Pinpoint the cell where the given text exists, returning its [x, y] midpoint coordinate. 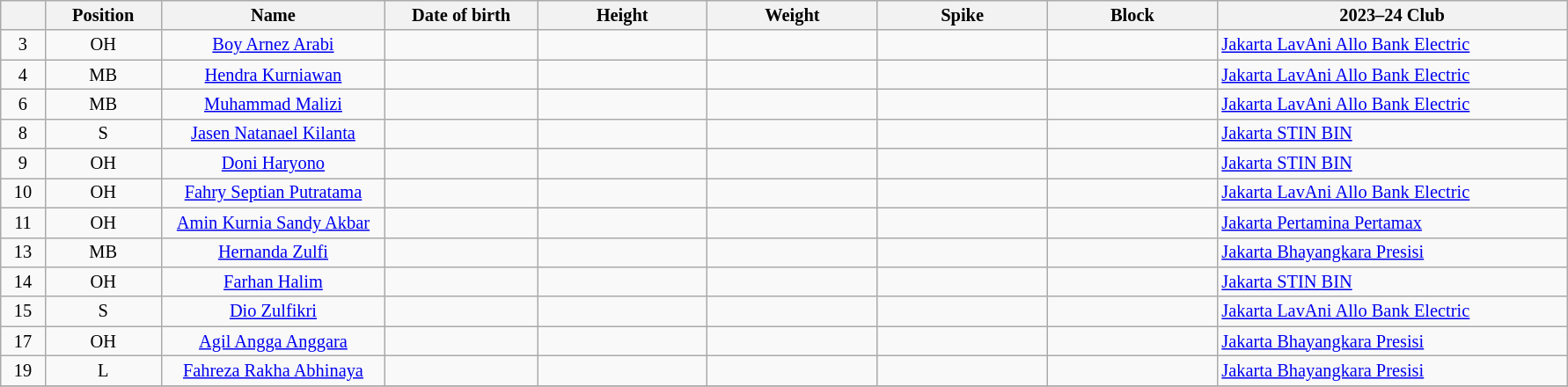
Block [1132, 15]
Position [103, 15]
10 [23, 193]
Farhan Halim [273, 281]
Date of birth [461, 15]
Hendra Kurniawan [273, 75]
11 [23, 223]
Dio Zulfikri [273, 311]
9 [23, 164]
Muhammad Malizi [273, 104]
Spike [963, 15]
Weight [792, 15]
15 [23, 311]
13 [23, 252]
Jakarta Pertamina Pertamax [1392, 223]
19 [23, 370]
Fahreza Rakha Abhinaya [273, 370]
8 [23, 134]
Fahry Septian Putratama [273, 193]
Jasen Natanael Kilanta [273, 134]
Boy Arnez Arabi [273, 45]
17 [23, 341]
14 [23, 281]
2023–24 Club [1392, 15]
Amin Kurnia Sandy Akbar [273, 223]
Hernanda Zulfi [273, 252]
Doni Haryono [273, 164]
Name [273, 15]
4 [23, 75]
3 [23, 45]
6 [23, 104]
Height [623, 15]
Agil Angga Anggara [273, 341]
L [103, 370]
